Provide the (X, Y) coordinate of the cell's center where the given text is located.  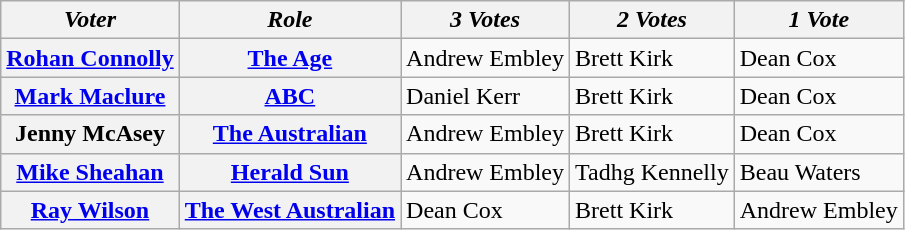
Tadhg Kennelly (652, 172)
The Australian (290, 134)
Mark Maclure (90, 96)
Role (290, 20)
1 Vote (818, 20)
Daniel Kerr (486, 96)
Ray Wilson (90, 210)
Mike Sheahan (90, 172)
2 Votes (652, 20)
ABC (290, 96)
The West Australian (290, 210)
3 Votes (486, 20)
Voter (90, 20)
Beau Waters (818, 172)
The Age (290, 58)
Herald Sun (290, 172)
Jenny McAsey (90, 134)
Rohan Connolly (90, 58)
